Provide the [x, y] coordinate of the cell's center where the given text is located.  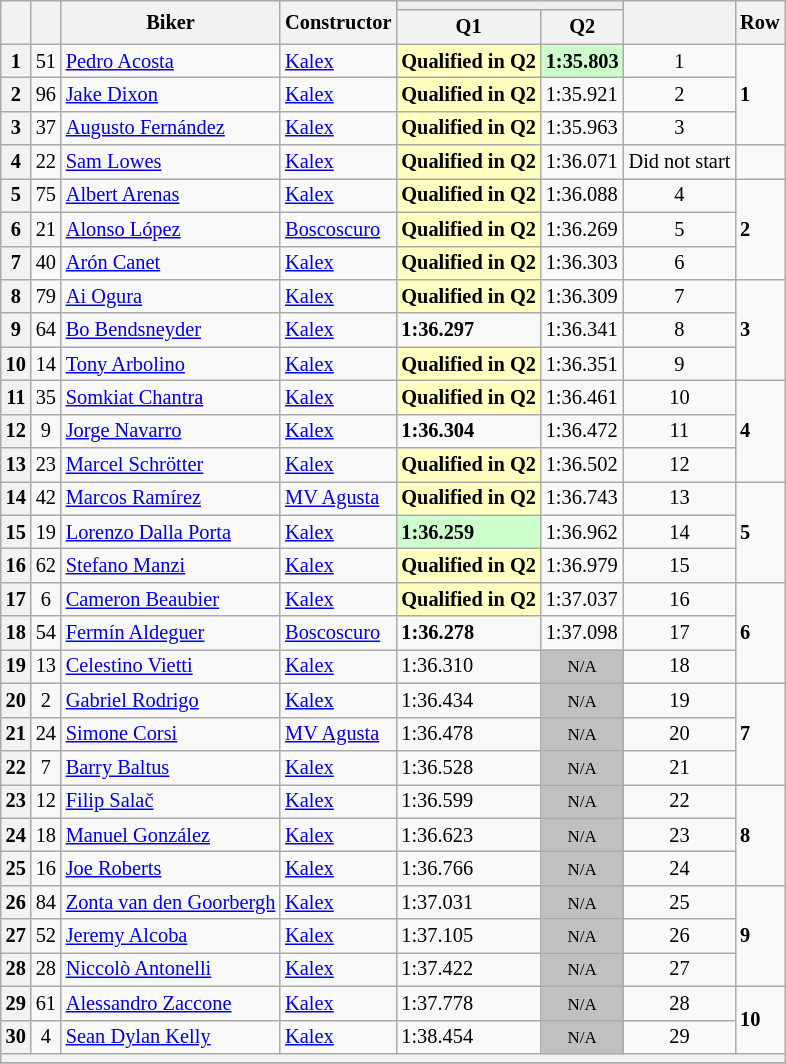
Q1 [468, 27]
Fermín Aldeguer [170, 633]
Tony Arbolino [170, 364]
1:36.461 [582, 397]
64 [46, 330]
Jake Dixon [170, 94]
Lorenzo Dalla Porta [170, 532]
1:36.309 [582, 296]
Simone Corsi [170, 734]
Gabriel Rodrigo [170, 700]
1:36.269 [582, 229]
52 [46, 936]
Bo Bendsneyder [170, 330]
1:37.422 [468, 969]
Somkiat Chantra [170, 397]
62 [46, 565]
1:38.454 [468, 1037]
1:37.031 [468, 902]
Ai Ogura [170, 296]
Q2 [582, 27]
1:36.478 [468, 734]
1:36.303 [582, 263]
42 [46, 498]
Row [760, 22]
1:36.472 [582, 431]
1:36.962 [582, 532]
1:36.351 [582, 364]
Zonta van den Goorbergh [170, 902]
1:37.105 [468, 936]
1:37.098 [582, 633]
1:36.297 [468, 330]
Constructor [338, 22]
1:36.502 [582, 465]
51 [46, 61]
1:37.037 [582, 599]
1:36.434 [468, 700]
Manuel González [170, 835]
1:36.259 [468, 532]
1:36.623 [468, 835]
75 [46, 195]
Alessandro Zaccone [170, 1003]
Marcos Ramírez [170, 498]
Albert Arenas [170, 195]
1:36.341 [582, 330]
Barry Baltus [170, 767]
Arón Canet [170, 263]
1:36.599 [468, 801]
61 [46, 1003]
1:35.921 [582, 94]
1:36.766 [468, 868]
Jeremy Alcoba [170, 936]
Sean Dylan Kelly [170, 1037]
Pedro Acosta [170, 61]
30 [16, 1037]
1:36.071 [582, 162]
54 [46, 633]
40 [46, 263]
1:35.803 [582, 61]
Sam Lowes [170, 162]
Celestino Vietti [170, 666]
1:37.778 [468, 1003]
Filip Salač [170, 801]
1:36.979 [582, 565]
Alonso López [170, 229]
1:36.278 [468, 633]
37 [46, 128]
Biker [170, 22]
84 [46, 902]
Cameron Beaubier [170, 599]
79 [46, 296]
Joe Roberts [170, 868]
96 [46, 94]
1:36.743 [582, 498]
1:36.310 [468, 666]
1:36.304 [468, 431]
Augusto Fernández [170, 128]
1:35.963 [582, 128]
35 [46, 397]
1:36.088 [582, 195]
Marcel Schrötter [170, 465]
Stefano Manzi [170, 565]
Jorge Navarro [170, 431]
Did not start [680, 162]
Niccolò Antonelli [170, 969]
1:36.528 [468, 767]
